Pinpoint the cell where the given text exists, returning its (x, y) midpoint coordinate. 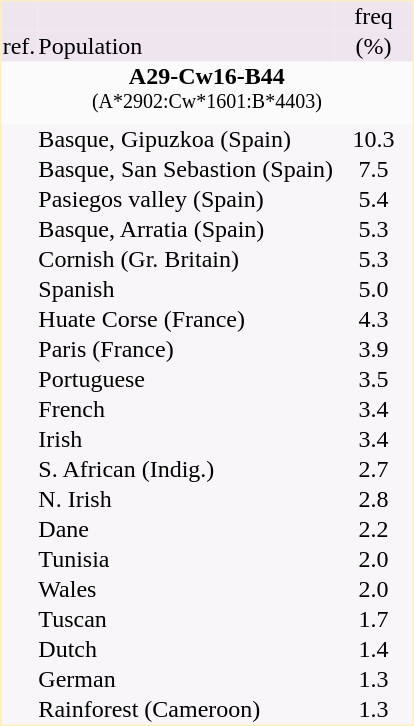
7.5 (373, 170)
Rainforest (Cameroon) (186, 710)
Huate Corse (France) (186, 320)
Irish (186, 440)
Basque, San Sebastion (Spain) (186, 170)
A29-Cw16-B44(A*2902:Cw*1601:B*4403) (206, 94)
Dane (186, 530)
Portuguese (186, 380)
Tuscan (186, 620)
Wales (186, 590)
5.0 (373, 290)
(%) (373, 47)
German (186, 680)
10.3 (373, 140)
Cornish (Gr. Britain) (186, 260)
1.4 (373, 650)
Population (186, 47)
Tunisia (186, 560)
2.2 (373, 530)
N. Irish (186, 500)
Pasiegos valley (Spain) (186, 200)
2.8 (373, 500)
freq (373, 17)
Paris (France) (186, 350)
S. African (Indig.) (186, 470)
3.5 (373, 380)
Basque, Arratia (Spain) (186, 230)
Basque, Gipuzkoa (Spain) (186, 140)
Dutch (186, 650)
2.7 (373, 470)
Spanish (186, 290)
French (186, 410)
1.7 (373, 620)
4.3 (373, 320)
ref. (19, 47)
3.9 (373, 350)
5.4 (373, 200)
